Return [x, y] of the center of cell containing provided text 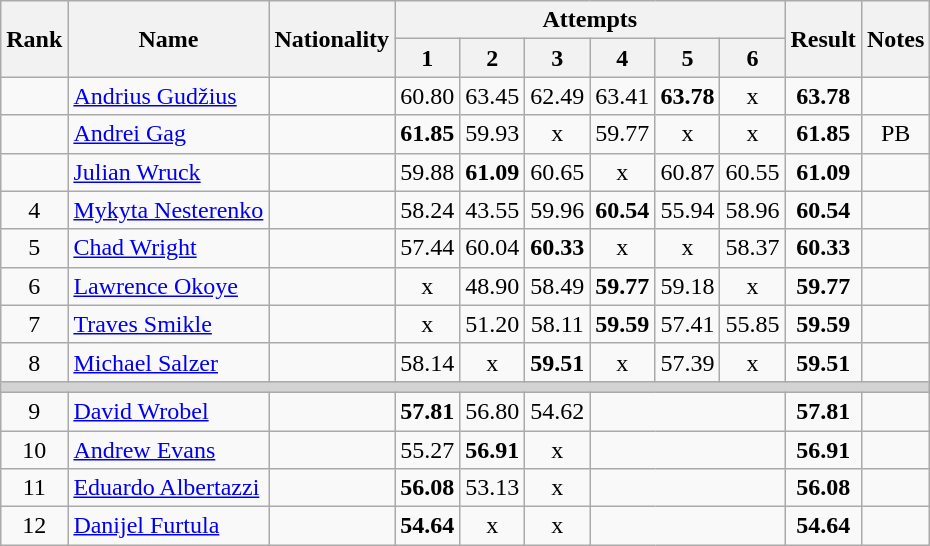
60.55 [752, 172]
60.80 [428, 96]
59.88 [428, 172]
Rank [34, 39]
62.49 [558, 96]
9 [34, 411]
David Wrobel [168, 411]
58.24 [428, 210]
60.04 [492, 248]
Andrius Gudžius [168, 96]
Traves Smikle [168, 324]
59.93 [492, 134]
Chad Wright [168, 248]
57.39 [688, 362]
60.65 [558, 172]
58.14 [428, 362]
59.96 [558, 210]
43.55 [492, 210]
55.94 [688, 210]
55.27 [428, 449]
63.41 [622, 96]
Andrei Gag [168, 134]
2 [492, 58]
56.80 [492, 411]
57.41 [688, 324]
57.44 [428, 248]
Attempts [590, 20]
1 [428, 58]
60.87 [688, 172]
63.45 [492, 96]
Andrew Evans [168, 449]
Danijel Furtula [168, 526]
Name [168, 39]
8 [34, 362]
53.13 [492, 488]
58.37 [752, 248]
12 [34, 526]
7 [34, 324]
Julian Wruck [168, 172]
3 [558, 58]
48.90 [492, 286]
Notes [895, 39]
PB [895, 134]
Nationality [332, 39]
10 [34, 449]
59.18 [688, 286]
11 [34, 488]
51.20 [492, 324]
Mykyta Nesterenko [168, 210]
55.85 [752, 324]
58.11 [558, 324]
58.49 [558, 286]
Michael Salzer [168, 362]
Lawrence Okoye [168, 286]
54.62 [558, 411]
58.96 [752, 210]
Result [823, 39]
Eduardo Albertazzi [168, 488]
